Locate the cell with the specified text and output its [x, y] center coordinate. 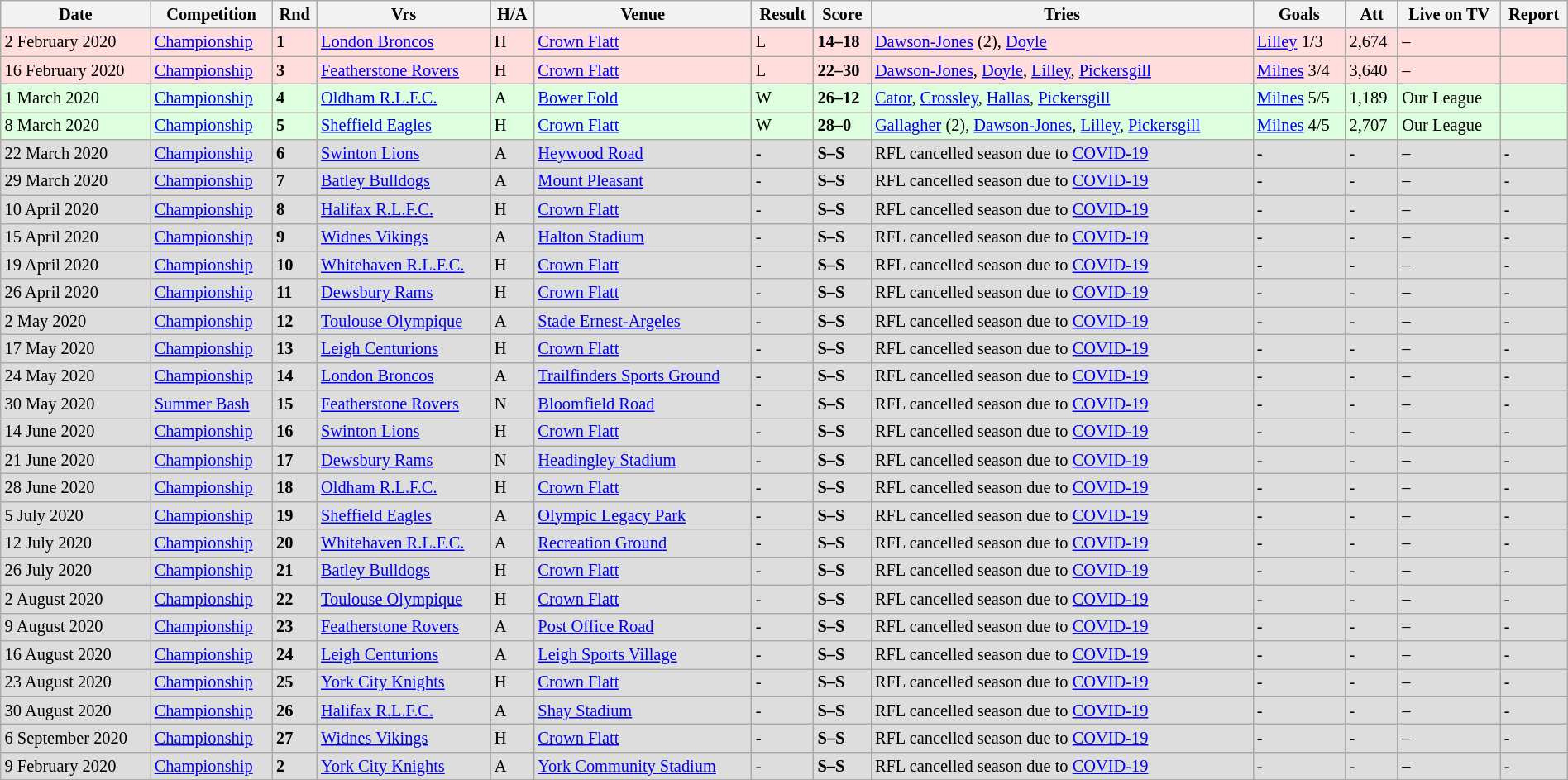
Competition [212, 14]
Halton Stadium [643, 237]
26 April 2020 [76, 293]
26 [294, 711]
Score [842, 14]
Goals [1299, 14]
5 [294, 126]
Live on TV [1449, 14]
Recreation Ground [643, 543]
Cator, Crossley, Hallas, Pickersgill [1062, 98]
19 [294, 515]
23 August 2020 [76, 682]
14 [294, 376]
Milnes 3/4 [1299, 70]
H/A [513, 14]
2 May 2020 [76, 321]
Leigh Sports Village [643, 654]
Post Office Road [643, 627]
10 April 2020 [76, 209]
24 May 2020 [76, 376]
28–0 [842, 126]
21 June 2020 [76, 460]
30 May 2020 [76, 404]
24 [294, 654]
12 July 2020 [76, 543]
Headingley Stadium [643, 460]
26 July 2020 [76, 571]
1 March 2020 [76, 98]
Result [782, 14]
Bloomfield Road [643, 404]
25 [294, 682]
Milnes 4/5 [1299, 126]
2,707 [1372, 126]
22–30 [842, 70]
Report [1533, 14]
18 [294, 487]
12 [294, 321]
Date [76, 14]
21 [294, 571]
20 [294, 543]
3 [294, 70]
3,640 [1372, 70]
26–12 [842, 98]
22 March 2020 [76, 154]
York Community Stadium [643, 766]
Olympic Legacy Park [643, 515]
Shay Stadium [643, 711]
8 March 2020 [76, 126]
7 [294, 181]
Heywood Road [643, 154]
Dawson-Jones (2), Doyle [1062, 42]
9 February 2020 [76, 766]
17 May 2020 [76, 348]
Rnd [294, 14]
Bower Fold [643, 98]
14–18 [842, 42]
Summer Bash [212, 404]
Tries [1062, 14]
Venue [643, 14]
6 [294, 154]
Lilley 1/3 [1299, 42]
Stade Ernest-Argeles [643, 321]
Gallagher (2), Dawson-Jones, Lilley, Pickersgill [1062, 126]
9 August 2020 [76, 627]
28 June 2020 [76, 487]
Dawson-Jones, Doyle, Lilley, Pickersgill [1062, 70]
16 August 2020 [76, 654]
1 [294, 42]
10 [294, 265]
2,674 [1372, 42]
6 September 2020 [76, 738]
11 [294, 293]
8 [294, 209]
Trailfinders Sports Ground [643, 376]
17 [294, 460]
29 March 2020 [76, 181]
13 [294, 348]
16 [294, 432]
15 April 2020 [76, 237]
4 [294, 98]
2 February 2020 [76, 42]
Milnes 5/5 [1299, 98]
15 [294, 404]
Mount Pleasant [643, 181]
14 June 2020 [76, 432]
16 February 2020 [76, 70]
27 [294, 738]
23 [294, 627]
5 July 2020 [76, 515]
19 April 2020 [76, 265]
2 August 2020 [76, 599]
1,189 [1372, 98]
2 [294, 766]
9 [294, 237]
Vrs [404, 14]
30 August 2020 [76, 711]
22 [294, 599]
Att [1372, 14]
